Extract the (x, y) coordinate from the center of the cell holding the provided text.  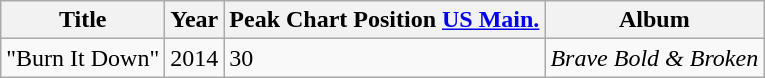
Brave Bold & Broken (654, 58)
30 (384, 58)
Title (83, 20)
Peak Chart Position US Main. (384, 20)
Album (654, 20)
Year (194, 20)
"Burn It Down" (83, 58)
2014 (194, 58)
